From the cell containing the given text, extract its center point as [x, y] coordinate. 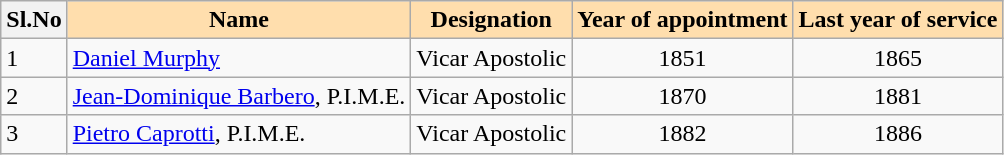
1865 [898, 58]
Daniel Murphy [239, 58]
Sl.No [34, 20]
3 [34, 134]
2 [34, 96]
1 [34, 58]
Pietro Caprotti, P.I.M.E. [239, 134]
Designation [492, 20]
1882 [682, 134]
1851 [682, 58]
Jean-Dominique Barbero, P.I.M.E. [239, 96]
Name [239, 20]
Year of appointment [682, 20]
1886 [898, 134]
1870 [682, 96]
Last year of service [898, 20]
1881 [898, 96]
